Extract the [X, Y] coordinate from the center of the cell holding the provided text.  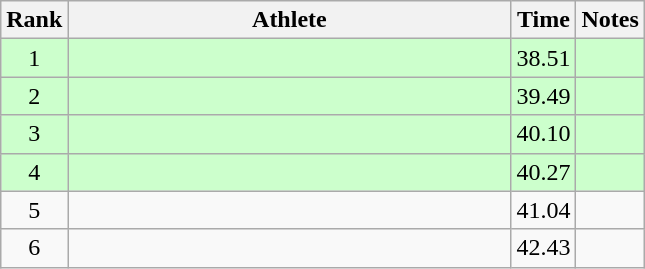
3 [34, 134]
4 [34, 172]
41.04 [544, 210]
2 [34, 96]
6 [34, 248]
Notes [610, 20]
40.10 [544, 134]
38.51 [544, 58]
Time [544, 20]
42.43 [544, 248]
5 [34, 210]
39.49 [544, 96]
Athlete [290, 20]
Rank [34, 20]
40.27 [544, 172]
1 [34, 58]
